Identify which cell holds the provided text, then report its (x, y) central coordinate. 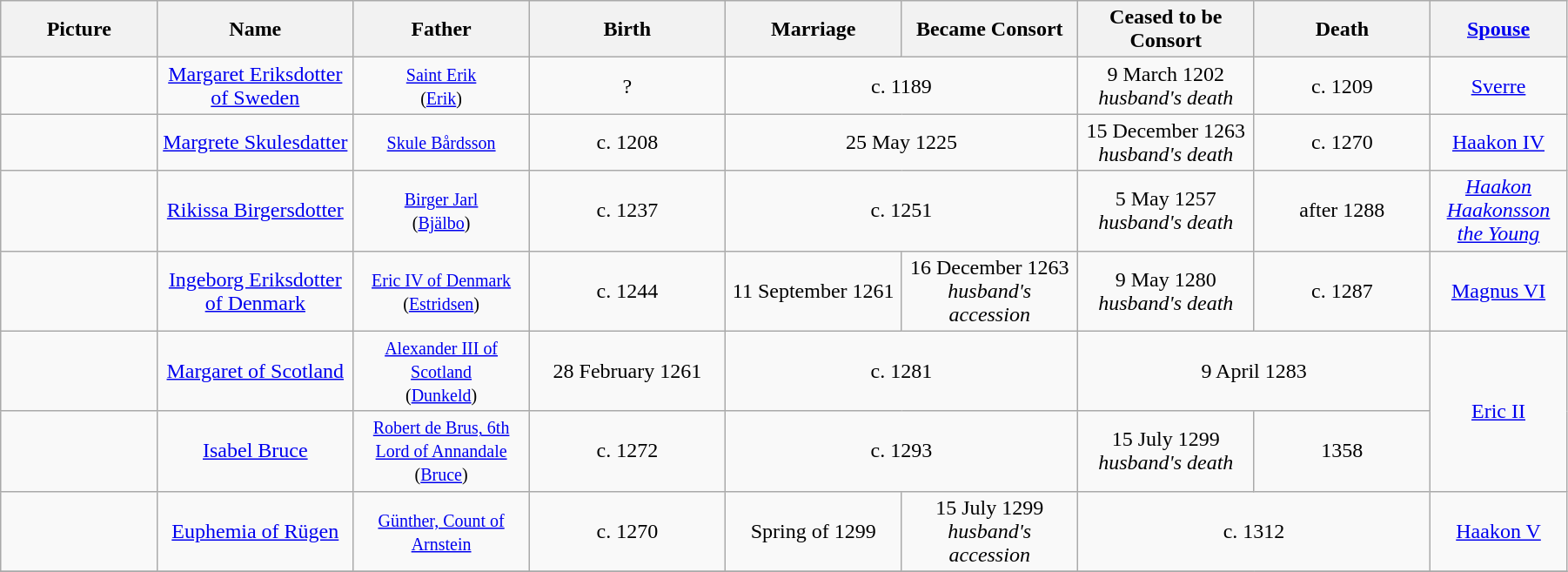
Sverre (1498, 85)
Death (1342, 30)
Became Consort (990, 30)
Günther, Count of Arnstein (442, 531)
Haakon IV (1498, 143)
11 September 1261 (813, 291)
Skule Bårdsson (442, 143)
Father (442, 30)
Name (256, 30)
Haakon V (1498, 531)
c. 1189 (901, 85)
Saint Erik(Erik) (442, 85)
c. 1281 (901, 371)
Euphemia of Rügen (256, 531)
Birger Jarl(Bjälbo) (442, 211)
Eric IV of Denmark(Estridsen) (442, 291)
Spring of 1299 (813, 531)
after 1288 (1342, 211)
28 February 1261 (627, 371)
25 May 1225 (901, 143)
c. 1312 (1255, 531)
c. 1209 (1342, 85)
Isabel Bruce (256, 451)
Haakon Haakonsson the Young (1498, 211)
c. 1251 (901, 211)
Picture (79, 30)
c. 1272 (627, 451)
c. 1287 (1342, 291)
? (627, 85)
Spouse (1498, 30)
15 December 1263husband's death (1166, 143)
Margaret Eriksdotter of Sweden (256, 85)
Birth (627, 30)
16 December 1263 husband's accession (990, 291)
9 April 1283 (1255, 371)
Ingeborg Eriksdotter of Denmark (256, 291)
c. 1237 (627, 211)
15 July 1299husband's accession (990, 531)
c. 1208 (627, 143)
c. 1293 (901, 451)
9 May 1280husband's death (1166, 291)
Rikissa Birgersdotter (256, 211)
Ceased to be Consort (1166, 30)
1358 (1342, 451)
Marriage (813, 30)
Eric II (1498, 411)
Margaret of Scotland (256, 371)
Alexander III of Scotland(Dunkeld) (442, 371)
Magnus VI (1498, 291)
9 March 1202husband's death (1166, 85)
Margrete Skulesdatter (256, 143)
15 July 1299husband's death (1166, 451)
c. 1244 (627, 291)
5 May 1257husband's death (1166, 211)
Robert de Brus, 6th Lord of Annandale(Bruce) (442, 451)
